Output the [x, y] coordinate of the center of the cell containing the given text.  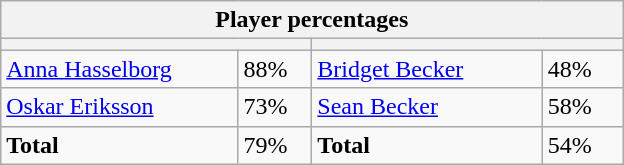
73% [275, 107]
88% [275, 69]
Bridget Becker [427, 69]
Sean Becker [427, 107]
48% [582, 69]
Oskar Eriksson [120, 107]
58% [582, 107]
54% [582, 145]
79% [275, 145]
Anna Hasselborg [120, 69]
Player percentages [312, 20]
